For the text-containing cell, return its midpoint in [x, y] coordinate format. 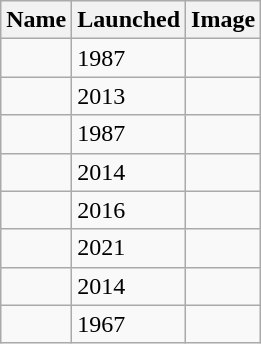
Launched [129, 20]
2021 [129, 248]
2016 [129, 210]
Name [36, 20]
1967 [129, 324]
2013 [129, 96]
Image [224, 20]
